Search for the cell housing the specified text and yield its [X, Y] center coordinate. 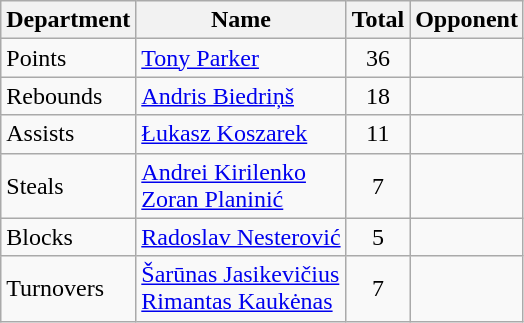
Department [68, 20]
18 [378, 96]
Radoslav Nesterović [241, 237]
Andris Biedriņš [241, 96]
Turnovers [68, 288]
Points [68, 58]
Tony Parker [241, 58]
36 [378, 58]
Andrei Kirilenko Zoran Planinić [241, 186]
Rebounds [68, 96]
Šarūnas Jasikevičius Rimantas Kaukėnas [241, 288]
Name [241, 20]
Łukasz Koszarek [241, 134]
Opponent [467, 20]
Assists [68, 134]
5 [378, 237]
Total [378, 20]
Steals [68, 186]
Blocks [68, 237]
11 [378, 134]
